Provide the (x, y) coordinate of the cell's center where the given text is located.  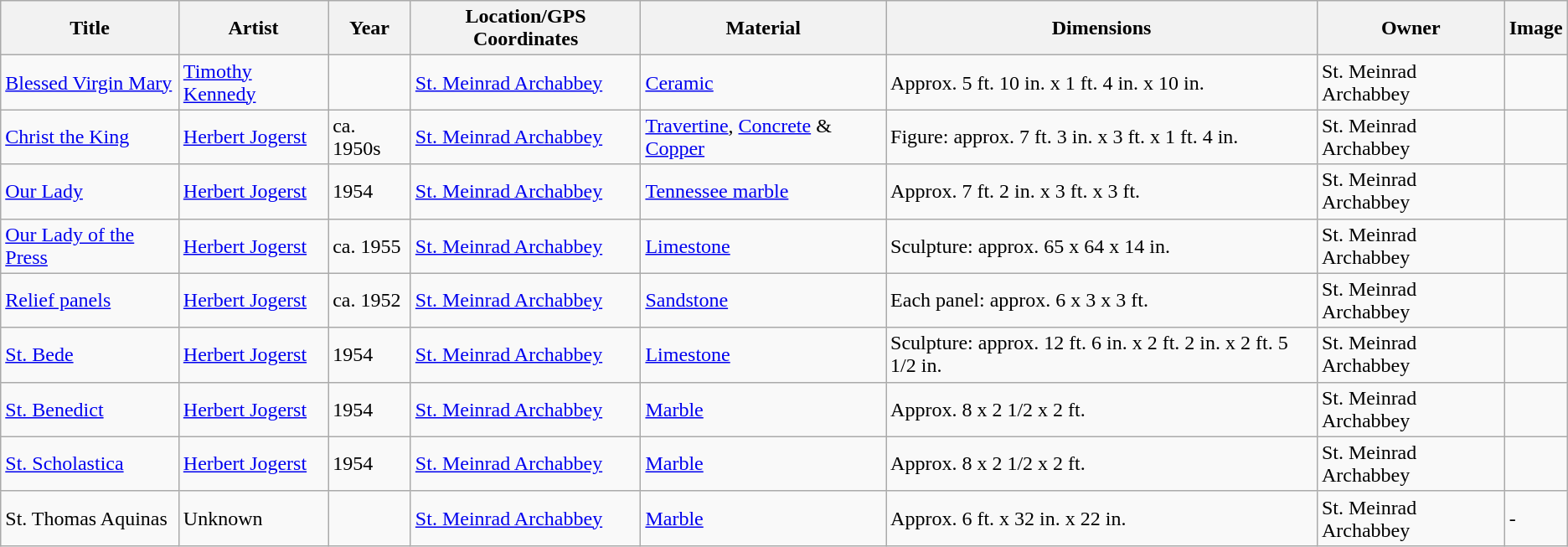
Owner (1411, 28)
St. Benedict (90, 409)
Figure: approx. 7 ft. 3 in. x 3 ft. x 1 ft. 4 in. (1102, 137)
ca. 1955 (370, 246)
Approx. 6 ft. x 32 in. x 22 in. (1102, 518)
Artist (253, 28)
- (1536, 518)
Sandstone (764, 300)
Travertine, Concrete & Copper (764, 137)
Each panel: approx. 6 x 3 x 3 ft. (1102, 300)
ca. 1952 (370, 300)
Unknown (253, 518)
Image (1536, 28)
St. Bede (90, 355)
Relief panels (90, 300)
Material (764, 28)
Location/GPS Coordinates (526, 28)
Dimensions (1102, 28)
Timothy Kennedy (253, 82)
Sculpture: approx. 12 ft. 6 in. x 2 ft. 2 in. x 2 ft. 5 1/2 in. (1102, 355)
Approx. 5 ft. 10 in. x 1 ft. 4 in. x 10 in. (1102, 82)
St. Scholastica (90, 464)
Approx. 7 ft. 2 in. x 3 ft. x 3 ft. (1102, 191)
ca. 1950s (370, 137)
Title (90, 28)
Our Lady of the Press (90, 246)
Our Lady (90, 191)
Sculpture: approx. 65 x 64 x 14 in. (1102, 246)
Year (370, 28)
St. Thomas Aquinas (90, 518)
Blessed Virgin Mary (90, 82)
Christ the King (90, 137)
Ceramic (764, 82)
Tennessee marble (764, 191)
